From the cell containing the given text, extract its center point as (X, Y) coordinate. 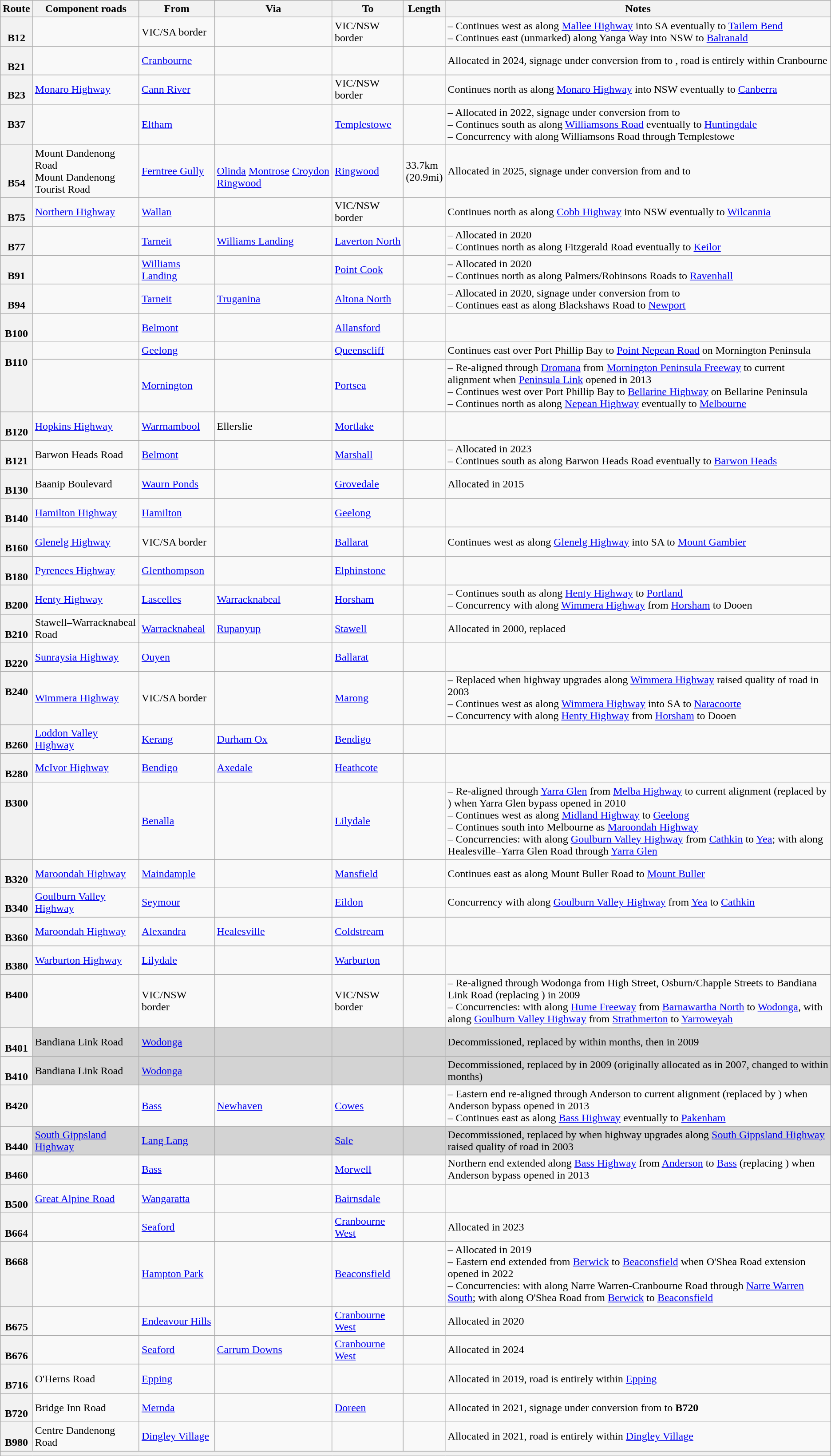
Newhaven (273, 1106)
Ferntree Gully (177, 171)
Doreen (368, 1407)
Eltham (177, 124)
Healesville (273, 931)
Cranbourne (177, 60)
Cann River (177, 90)
– Allocated in 2020– Continues north as along Palmers/Robinsons Roads to Ravenhall (638, 270)
– Allocated in 2020, signage under conversion from to – Continues east as along Blackshaws Road to Newport (638, 298)
B23 (16, 90)
Via (273, 9)
– Continues west as along Mallee Highway into SA eventually to Tailem Bend– Continues east (unmarked) along Yanga Way into NSW to Balranald (638, 32)
B280 (16, 768)
Continues north as along Cobb Highway into NSW eventually to Wilcannia (638, 212)
33.7km(20.9mi) (424, 171)
Monaro Highway (86, 90)
Ellerslie (273, 426)
Olinda Montrose Croydon Ringwood (273, 171)
B260 (16, 739)
B716 (16, 1379)
Decommissioned, replaced by in 2009 (originally allocated as in 2007, changed to within months) (638, 1071)
B160 (16, 542)
B401 (16, 1042)
Loddon Valley Highway (86, 739)
Glenelg Highway (86, 542)
Route (16, 9)
B120 (16, 426)
Queenscliff (368, 350)
Allocated in 2023 (638, 1227)
Mernda (177, 1407)
Portsea (368, 385)
Warrnambool (177, 426)
– Allocated in 2023– Continues south as along Barwon Heads Road eventually to Barwon Heads (638, 455)
Point Cook (368, 270)
Cowes (368, 1106)
B300 (16, 820)
B140 (16, 513)
Beaconsfield (368, 1274)
Notes (638, 9)
Stawell–Warracknabeal Road (86, 629)
B360 (16, 931)
Altona North (368, 298)
B91 (16, 270)
B400 (16, 1001)
Great Alpine Road (86, 1199)
Continues west as along Glenelg Highway into SA to Mount Gambier (638, 542)
Morwell (368, 1169)
Coldstream (368, 931)
Warburton Highway (86, 961)
Elphinstone (368, 571)
Wangaratta (177, 1199)
B12 (16, 32)
Concurrency with along Goulburn Valley Highway from Yea to Cathkin (638, 902)
Kerang (177, 739)
Hopkins Highway (86, 426)
Waurn Ponds (177, 484)
B720 (16, 1407)
Goulburn Valley Highway (86, 902)
B54 (16, 171)
– Continues south as along Henty Highway to Portland– Concurrency with along Wimmera Highway from Horsham to Dooen (638, 599)
Continues east as along Mount Buller Road to Mount Buller (638, 874)
B668 (16, 1274)
Allocated in 2015 (638, 484)
Allocated in 2000, replaced (638, 629)
Warburton (368, 961)
Allocated in 2019, road is entirely within Epping (638, 1379)
Pyrenees Highway (86, 571)
B980 (16, 1436)
Centre Dandenong Road (86, 1436)
Ringwood (368, 171)
Mornington (177, 385)
B410 (16, 1071)
Truganina (273, 298)
B500 (16, 1199)
B37 (16, 124)
Henty Highway (86, 599)
Benalla (177, 820)
B21 (16, 60)
Grovedale (368, 484)
B210 (16, 629)
Templestowe (368, 124)
– Allocated in 2020– Continues north as along Fitzgerald Road eventually to Keilor (638, 241)
B100 (16, 328)
Allocated in 2020 (638, 1321)
Northern end extended along Bass Highway from Anderson to Bass (replacing ) when Anderson bypass opened in 2013 (638, 1169)
B676 (16, 1349)
Decommissioned, replaced by within months, then in 2009 (638, 1042)
Stawell (368, 629)
B380 (16, 961)
Barwon Heads Road (86, 455)
Sale (368, 1141)
Component roads (86, 9)
Marshall (368, 455)
Horsham (368, 599)
Bairnsdale (368, 1199)
B121 (16, 455)
B77 (16, 241)
Hamilton Highway (86, 513)
O'Herns Road (86, 1379)
Epping (177, 1379)
Northern Highway (86, 212)
B110 (16, 376)
Hamilton (177, 513)
B94 (16, 298)
Seymour (177, 902)
B180 (16, 571)
To (368, 9)
Eildon (368, 902)
Length (424, 9)
Heathcote (368, 768)
Lascelles (177, 599)
B664 (16, 1227)
Glenthompson (177, 571)
Dingley Village (177, 1436)
Hampton Park (177, 1274)
Durham Ox (273, 739)
B675 (16, 1321)
B460 (16, 1169)
Allocated in 2025, signage under conversion from and to (638, 171)
Allansford (368, 328)
Endeavour Hills (177, 1321)
Allocated in 2021, road is entirely within Dingley Village (638, 1436)
Carrum Downs (273, 1349)
B440 (16, 1141)
B320 (16, 874)
Rupanyup (273, 629)
Axedale (273, 768)
B200 (16, 599)
Mortlake (368, 426)
Baanip Boulevard (86, 484)
Continues north as along Monaro Highway into NSW eventually to Canberra (638, 90)
B340 (16, 902)
Mansfield (368, 874)
Wallan (177, 212)
McIvor Highway (86, 768)
Allocated in 2024 (638, 1349)
Bridge Inn Road (86, 1407)
Ouyen (177, 657)
Sunraysia Highway (86, 657)
B240 (16, 698)
Wimmera Highway (86, 698)
Allocated in 2024, signage under conversion from to , road is entirely within Cranbourne (638, 60)
Maindample (177, 874)
South Gippsland Highway (86, 1141)
Allocated in 2021, signage under conversion from to B720 (638, 1407)
Decommissioned, replaced by when highway upgrades along South Gippsland Highway raised quality of road in 2003 (638, 1141)
Marong (368, 698)
Continues east over Port Phillip Bay to Point Nepean Road on Mornington Peninsula (638, 350)
Mount Dandenong RoadMount Dandenong Tourist Road (86, 171)
B130 (16, 484)
B420 (16, 1106)
Alexandra (177, 931)
Laverton North (368, 241)
Lang Lang (177, 1141)
B220 (16, 657)
B75 (16, 212)
From (177, 9)
